For the text-containing cell, return its midpoint in [X, Y] coordinate format. 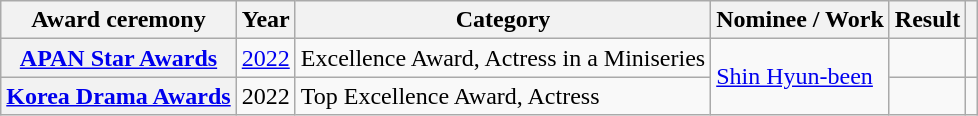
Category [502, 20]
Shin Hyun-been [800, 77]
Year [266, 20]
APAN Star Awards [118, 58]
Korea Drama Awards [118, 96]
Nominee / Work [800, 20]
Award ceremony [118, 20]
Top Excellence Award, Actress [502, 96]
Excellence Award, Actress in a Miniseries [502, 58]
Result [927, 20]
